Return (X, Y) of the center of cell containing provided text 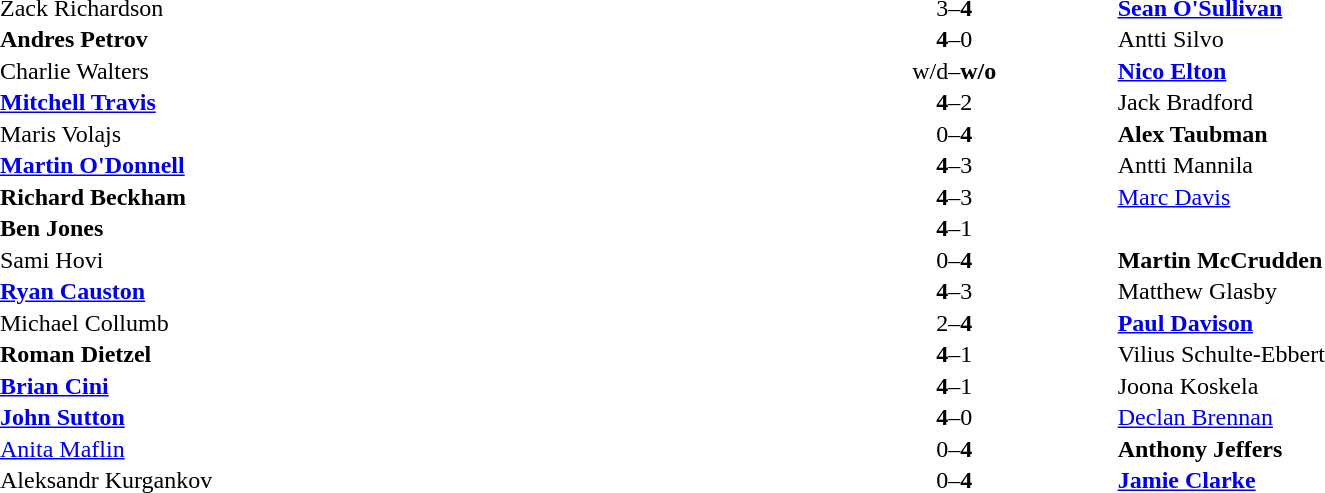
2–4 (954, 323)
w/d–w/o (954, 71)
4–2 (954, 103)
